Capture the cell that displays the provided text and extract its [X, Y] central coordinate. 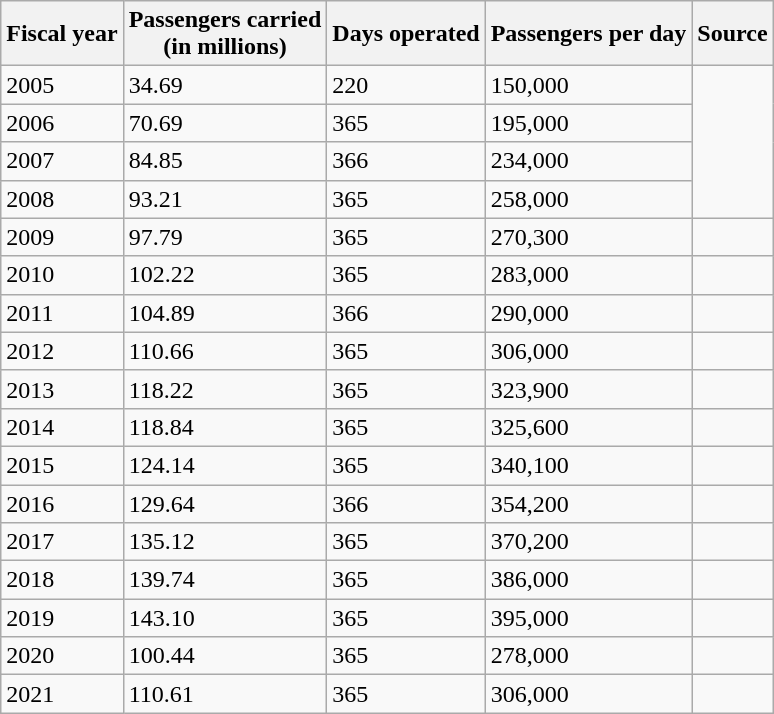
2006 [62, 123]
2014 [62, 427]
150,000 [588, 85]
290,000 [588, 313]
2017 [62, 542]
70.69 [225, 123]
370,200 [588, 542]
323,900 [588, 389]
93.21 [225, 199]
2018 [62, 580]
Source [732, 34]
104.89 [225, 313]
34.69 [225, 85]
2013 [62, 389]
258,000 [588, 199]
2019 [62, 618]
Passengers per day [588, 34]
102.22 [225, 275]
118.22 [225, 389]
2020 [62, 656]
2015 [62, 465]
234,000 [588, 161]
340,100 [588, 465]
2009 [62, 237]
2005 [62, 85]
325,600 [588, 427]
2016 [62, 503]
143.10 [225, 618]
386,000 [588, 580]
129.64 [225, 503]
2008 [62, 199]
135.12 [225, 542]
Days operated [406, 34]
110.61 [225, 694]
Passengers carried (in millions) [225, 34]
97.79 [225, 237]
84.85 [225, 161]
395,000 [588, 618]
2010 [62, 275]
2012 [62, 351]
110.66 [225, 351]
124.14 [225, 465]
220 [406, 85]
270,300 [588, 237]
2011 [62, 313]
118.84 [225, 427]
139.74 [225, 580]
2007 [62, 161]
195,000 [588, 123]
2021 [62, 694]
283,000 [588, 275]
Fiscal year [62, 34]
354,200 [588, 503]
278,000 [588, 656]
100.44 [225, 656]
